Output the (x, y) coordinate of the center of the cell containing the given text.  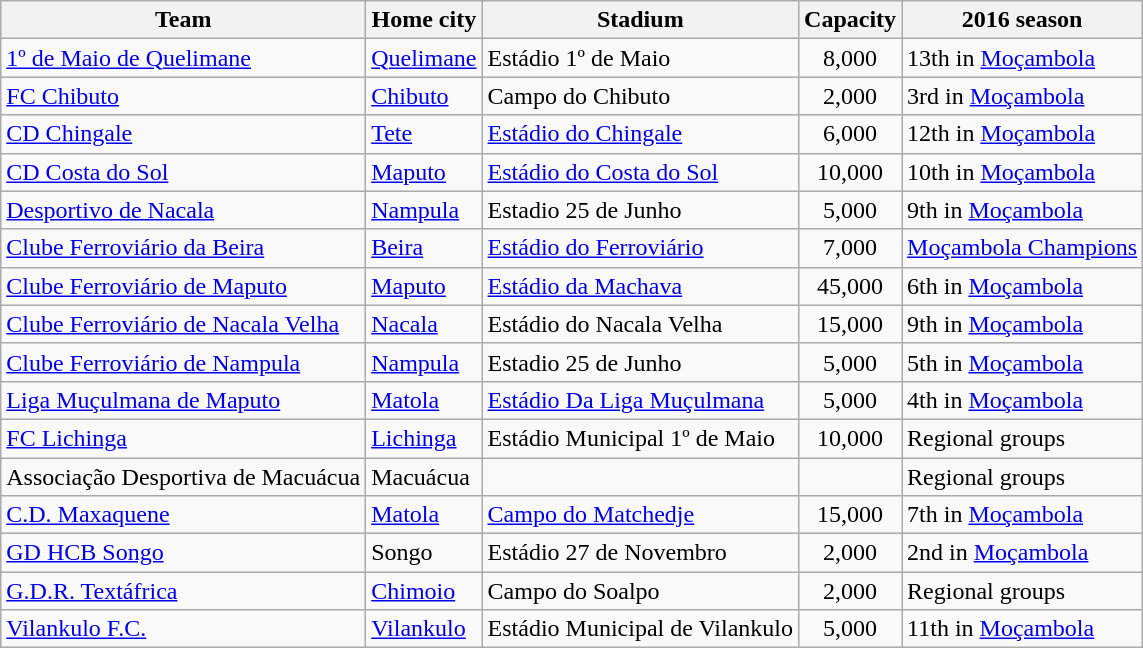
Clube Ferroviário de Maputo (184, 286)
Estádio Da Liga Muçulmana (640, 400)
2nd in Moçambola (1022, 553)
Lichinga (424, 438)
Estádio do Ferroviário (640, 248)
Clube Ferroviário de Nampula (184, 362)
Estádio do Nacala Velha (640, 324)
6th in Moçambola (1022, 286)
GD HCB Songo (184, 553)
5th in Moçambola (1022, 362)
FC Chibuto (184, 96)
Capacity (850, 20)
Vilankulo (424, 629)
G.D.R. Textáfrica (184, 591)
11th in Moçambola (1022, 629)
Estádio do Costa do Sol (640, 172)
Moçambola Champions (1022, 248)
13th in Moçambola (1022, 58)
Team (184, 20)
1º de Maio de Quelimane (184, 58)
8,000 (850, 58)
CD Chingale (184, 134)
Chimoio (424, 591)
Estádio Municipal 1º de Maio (640, 438)
Songo (424, 553)
45,000 (850, 286)
Vilankulo F.C. (184, 629)
Estádio 27 de Novembro (640, 553)
Macuácua (424, 477)
Home city (424, 20)
Chibuto (424, 96)
Liga Muçulmana de Maputo (184, 400)
4th in Moçambola (1022, 400)
Campo do Matchedje (640, 515)
12th in Moçambola (1022, 134)
Clube Ferroviário da Beira (184, 248)
7th in Moçambola (1022, 515)
7,000 (850, 248)
CD Costa do Sol (184, 172)
6,000 (850, 134)
Estádio Municipal de Vilankulo (640, 629)
FC Lichinga (184, 438)
Stadium (640, 20)
Campo do Chibuto (640, 96)
Quelimane (424, 58)
Associação Desportiva de Macuácua (184, 477)
Estádio do Chingale (640, 134)
Tete (424, 134)
10th in Moçambola (1022, 172)
Nacala (424, 324)
Estádio da Machava (640, 286)
3rd in Moçambola (1022, 96)
C.D. Maxaquene (184, 515)
Campo do Soalpo (640, 591)
Estádio 1º de Maio (640, 58)
2016 season (1022, 20)
Desportivo de Nacala (184, 210)
Clube Ferroviário de Nacala Velha (184, 324)
Beira (424, 248)
